Return (x, y) of the center of cell containing provided text 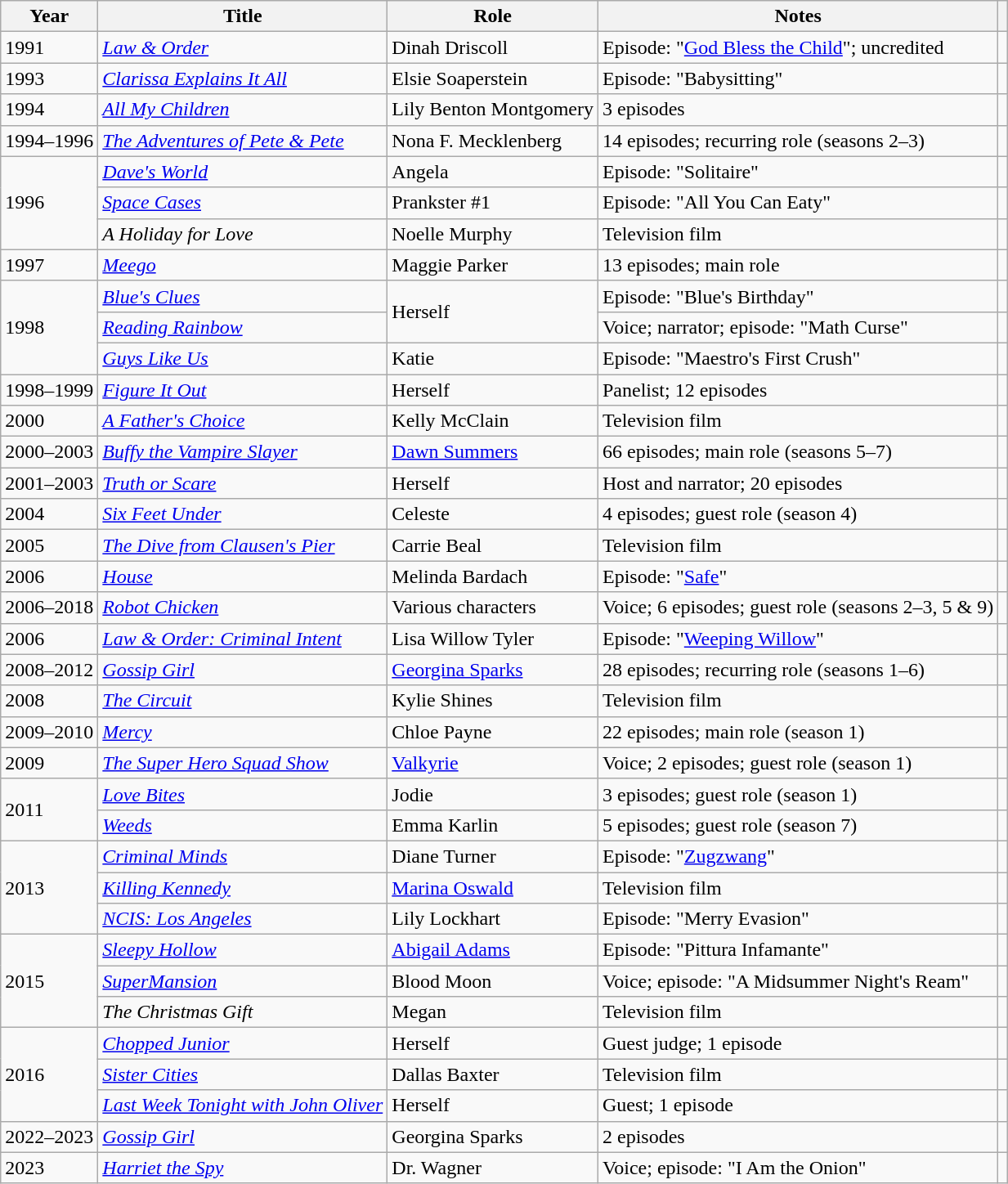
2008–2012 (49, 670)
Meego (243, 265)
1996 (49, 203)
Episode: "Safe" (798, 576)
Role (493, 16)
4 episodes; guest role (season 4) (798, 514)
Angela (493, 172)
Valkyrie (493, 763)
The Circuit (243, 701)
2009–2010 (49, 732)
Carrie Beal (493, 545)
2022–2023 (49, 1137)
Sister Cities (243, 1074)
Elsie Soaperstein (493, 78)
2000–2003 (49, 452)
2023 (49, 1168)
2011 (49, 810)
Megan (493, 1012)
Clarissa Explains It All (243, 78)
Killing Kennedy (243, 887)
Chopped Junior (243, 1043)
Space Cases (243, 203)
Abigail Adams (493, 950)
Sleepy Hollow (243, 950)
Mercy (243, 732)
Love Bites (243, 794)
Maggie Parker (493, 265)
Nona F. Mecklenberg (493, 141)
Episode: "Babysitting" (798, 78)
Figure It Out (243, 390)
Episode: "Solitaire" (798, 172)
Various characters (493, 608)
Robot Chicken (243, 608)
All My Children (243, 110)
Weeds (243, 825)
Episode: "Maestro's First Crush" (798, 358)
3 episodes (798, 110)
Dinah Driscoll (493, 47)
Episode: "All You Can Eaty" (798, 203)
Chloe Payne (493, 732)
Reading Rainbow (243, 327)
28 episodes; recurring role (seasons 1–6) (798, 670)
Lily Benton Montgomery (493, 110)
1994 (49, 110)
Voice; narrator; episode: "Math Curse" (798, 327)
The Super Hero Squad Show (243, 763)
1991 (49, 47)
Katie (493, 358)
Episode: "Merry Evasion" (798, 919)
Marina Oswald (493, 887)
2009 (49, 763)
2015 (49, 981)
Harriet the Spy (243, 1168)
3 episodes; guest role (season 1) (798, 794)
Kylie Shines (493, 701)
2005 (49, 545)
Episode: "Zugzwang" (798, 856)
Dallas Baxter (493, 1074)
2001–2003 (49, 483)
Melinda Bardach (493, 576)
Six Feet Under (243, 514)
1998 (49, 327)
Noelle Murphy (493, 234)
Dave's World (243, 172)
Kelly McClain (493, 421)
Last Week Tonight with John Oliver (243, 1106)
Year (49, 16)
1997 (49, 265)
Law & Order: Criminal Intent (243, 639)
Guest; 1 episode (798, 1106)
A Father's Choice (243, 421)
Panelist; 12 episodes (798, 390)
Episode: "Weeping Willow" (798, 639)
The Dive from Clausen's Pier (243, 545)
2004 (49, 514)
Episode: "Pittura Infamante" (798, 950)
Buffy the Vampire Slayer (243, 452)
Jodie (493, 794)
66 episodes; main role (seasons 5–7) (798, 452)
14 episodes; recurring role (seasons 2–3) (798, 141)
Prankster #1 (493, 203)
Dr. Wagner (493, 1168)
The Christmas Gift (243, 1012)
Episode: "Blue's Birthday" (798, 296)
Criminal Minds (243, 856)
2013 (49, 887)
Dawn Summers (493, 452)
Emma Karlin (493, 825)
Voice; 6 episodes; guest role (seasons 2–3, 5 & 9) (798, 608)
Guest judge; 1 episode (798, 1043)
Notes (798, 16)
Lily Lockhart (493, 919)
5 episodes; guest role (season 7) (798, 825)
2000 (49, 421)
1998–1999 (49, 390)
Guys Like Us (243, 358)
Law & Order (243, 47)
Voice; 2 episodes; guest role (season 1) (798, 763)
Voice; episode: "A Midsummer Night's Ream" (798, 981)
NCIS: Los Angeles (243, 919)
The Adventures of Pete & Pete (243, 141)
2 episodes (798, 1137)
Blue's Clues (243, 296)
House (243, 576)
Lisa Willow Tyler (493, 639)
Truth or Scare (243, 483)
Diane Turner (493, 856)
Celeste (493, 514)
Blood Moon (493, 981)
2008 (49, 701)
Voice; episode: "I Am the Onion" (798, 1168)
Episode: "God Bless the Child"; uncredited (798, 47)
2006–2018 (49, 608)
Title (243, 16)
1994–1996 (49, 141)
SuperMansion (243, 981)
1993 (49, 78)
A Holiday for Love (243, 234)
22 episodes; main role (season 1) (798, 732)
Host and narrator; 20 episodes (798, 483)
2016 (49, 1074)
13 episodes; main role (798, 265)
